Return the (x, y) coordinate for the center point of the cell that contains the specified text.  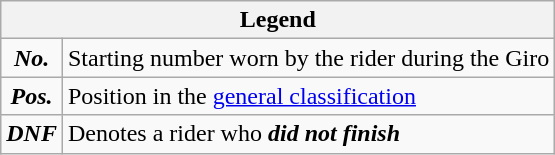
Pos. (32, 96)
DNF (32, 134)
Position in the general classification (308, 96)
Denotes a rider who did not finish (308, 134)
No. (32, 58)
Legend (278, 20)
Starting number worn by the rider during the Giro (308, 58)
